For the text-containing cell, return its midpoint in [X, Y] coordinate format. 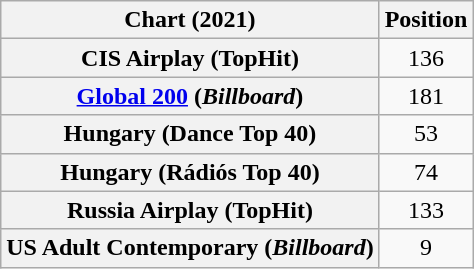
CIS Airplay (TopHit) [190, 58]
9 [426, 248]
Hungary (Rádiós Top 40) [190, 172]
181 [426, 96]
133 [426, 210]
Hungary (Dance Top 40) [190, 134]
Russia Airplay (TopHit) [190, 210]
Position [426, 20]
Chart (2021) [190, 20]
53 [426, 134]
Global 200 (Billboard) [190, 96]
74 [426, 172]
136 [426, 58]
US Adult Contemporary (Billboard) [190, 248]
